Locate the cell with the specified text and output its [x, y] center coordinate. 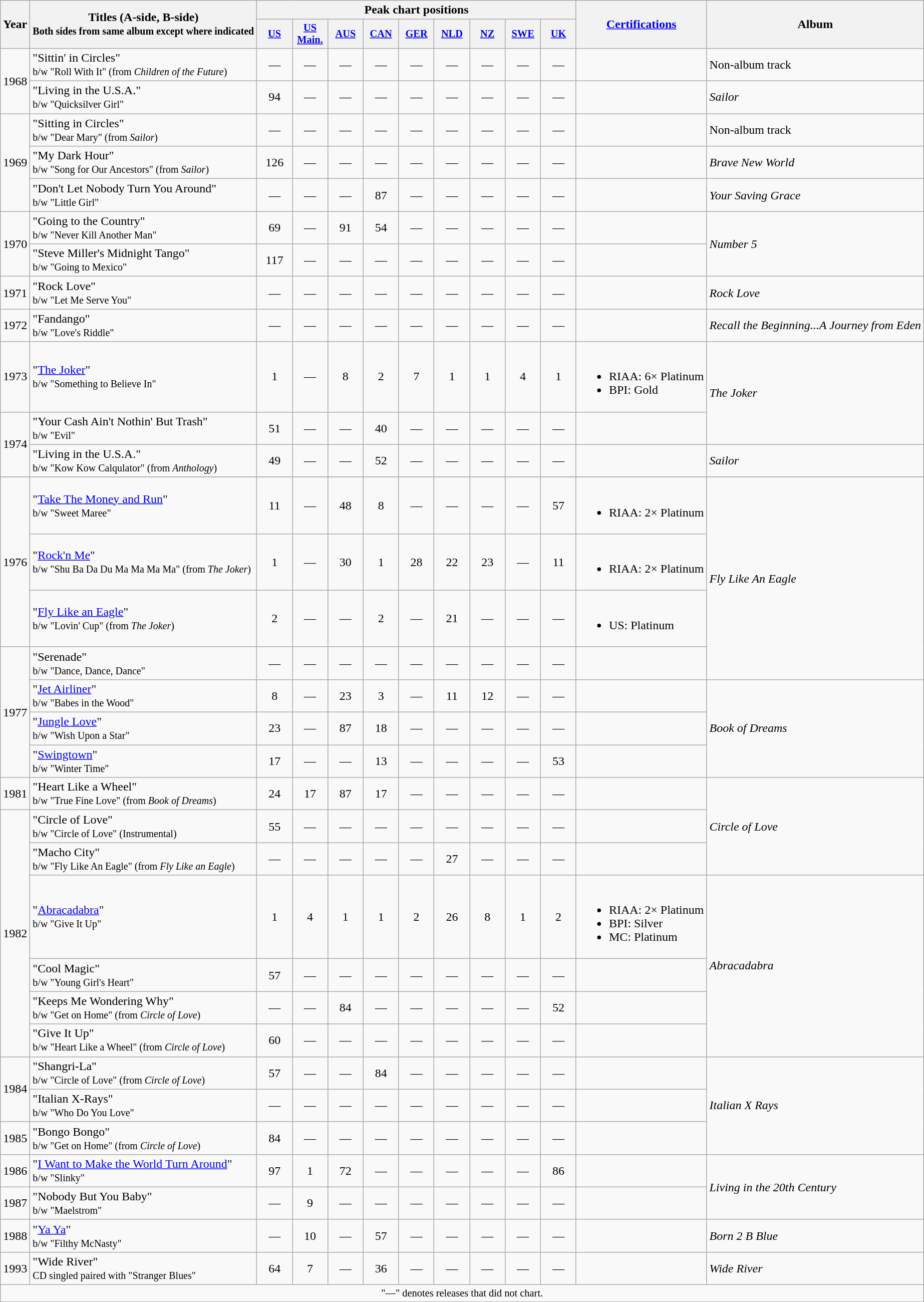
1993 [15, 1268]
"Jungle Love"b/w "Wish Upon a Star" [143, 728]
"Circle of Love"b/w "Circle of Love" (Instrumental) [143, 827]
Number 5 [815, 244]
US [274, 34]
"Give It Up"b/w "Heart Like a Wheel" (from Circle of Love) [143, 1040]
1977 [15, 712]
Wide River [815, 1268]
1986 [15, 1170]
Titles (A-side, B-side)Both sides from same album except where indicated [143, 25]
Your Saving Grace [815, 195]
"Living in the U.S.A."b/w "Quicksilver Girl" [143, 97]
"Shangri-La"b/w "Circle of Love" (from Circle of Love) [143, 1073]
"Rock Love"b/w "Let Me Serve You" [143, 293]
Circle of Love [815, 827]
Recall the Beginning...A Journey from Eden [815, 326]
"Steve Miller's Midnight Tango"b/w "Going to Mexico" [143, 261]
"Going to the Country"b/w "Never Kill Another Man" [143, 227]
1971 [15, 293]
"I Want to Make the World Turn Around"b/w "Slinky" [143, 1170]
1970 [15, 244]
"Fandango"b/w "Love's Riddle" [143, 326]
The Joker [815, 393]
"Serenade"b/w "Dance, Dance, Dance" [143, 663]
Album [815, 25]
RIAA: 2× PlatinumBPI: SilverMC: Platinum [641, 917]
1984 [15, 1089]
53 [559, 761]
9 [311, 1203]
22 [452, 562]
13 [381, 761]
Certifications [641, 25]
Born 2 B Blue [815, 1235]
Year [15, 25]
SWE [523, 34]
64 [274, 1268]
"Take The Money and Run"b/w "Sweet Maree" [143, 505]
91 [346, 227]
"Jet Airliner"b/w "Babes in the Wood" [143, 695]
72 [346, 1170]
Living in the 20th Century [815, 1187]
21 [452, 618]
Italian X Rays [815, 1105]
54 [381, 227]
1968 [15, 81]
28 [417, 562]
30 [346, 562]
"Rock'n Me"b/w "Shu Ba Da Du Ma Ma Ma Ma" (from The Joker) [143, 562]
"Italian X-Rays"b/w "Who Do You Love" [143, 1105]
UK [559, 34]
Fly Like An Eagle [815, 578]
1974 [15, 444]
94 [274, 97]
36 [381, 1268]
Rock Love [815, 293]
"Don't Let Nobody Turn You Around"b/w "Little Girl" [143, 195]
12 [488, 695]
86 [559, 1170]
18 [381, 728]
NLD [452, 34]
Book of Dreams [815, 728]
49 [274, 461]
"Sitting in Circles"b/w "Dear Mary" (from Sailor) [143, 130]
"Fly Like an Eagle"b/w "Lovin' Cup" (from The Joker) [143, 618]
1973 [15, 377]
97 [274, 1170]
69 [274, 227]
"Heart Like a Wheel"b/w "True Fine Love" (from Book of Dreams) [143, 794]
Brave New World [815, 162]
Peak chart positions [417, 10]
10 [311, 1235]
"The Joker"b/w "Something to Believe In" [143, 377]
"Swingtown"b/w "Winter Time" [143, 761]
"Nobody But You Baby"b/w "Maelstrom" [143, 1203]
1985 [15, 1138]
48 [346, 505]
55 [274, 827]
"Abracadabra"b/w "Give It Up" [143, 917]
"Ya Ya"b/w "Filthy McNasty" [143, 1235]
"Cool Magic"b/w "Young Girl's Heart" [143, 975]
1969 [15, 162]
117 [274, 261]
"Your Cash Ain't Nothin' But Trash"b/w "Evil" [143, 428]
Abracadabra [815, 966]
1976 [15, 562]
USMain. [311, 34]
NZ [488, 34]
1981 [15, 794]
40 [381, 428]
"Wide River"CD singled paired with "Stranger Blues" [143, 1268]
"Macho City"b/w "Fly Like An Eagle" (from Fly Like an Eagle) [143, 859]
1988 [15, 1235]
27 [452, 859]
24 [274, 794]
26 [452, 917]
"Bongo Bongo"b/w "Get on Home" (from Circle of Love) [143, 1138]
"Sittin' in Circles"b/w "Roll With It" (from Children of the Future) [143, 64]
CAN [381, 34]
"—" denotes releases that did not chart. [462, 1293]
RIAA: 6× PlatinumBPI: Gold [641, 377]
"Living in the U.S.A."b/w "Kow Kow Calqulator" (from Anthology) [143, 461]
AUS [346, 34]
"Keeps Me Wondering Why"b/w "Get on Home" (from Circle of Love) [143, 1008]
126 [274, 162]
1982 [15, 933]
3 [381, 695]
US: Platinum [641, 618]
51 [274, 428]
60 [274, 1040]
"My Dark Hour"b/w "Song for Our Ancestors" (from Sailor) [143, 162]
GER [417, 34]
1972 [15, 326]
1987 [15, 1203]
